Find where the given text appears and provide that cell's center as (X, Y) coordinate. 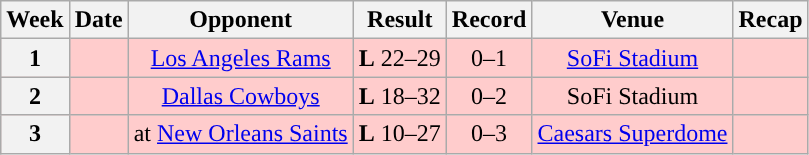
Caesars Superdome (632, 134)
L 18–32 (400, 96)
Recap (770, 20)
Result (400, 20)
Dallas Cowboys (240, 96)
2 (35, 96)
1 (35, 58)
Los Angeles Rams (240, 58)
Week (35, 20)
0–2 (489, 96)
0–1 (489, 58)
at New Orleans Saints (240, 134)
L 22–29 (400, 58)
Record (489, 20)
3 (35, 134)
Opponent (240, 20)
L 10–27 (400, 134)
Date (98, 20)
Venue (632, 20)
0–3 (489, 134)
